Locate the cell with the specified text and output its [X, Y] center coordinate. 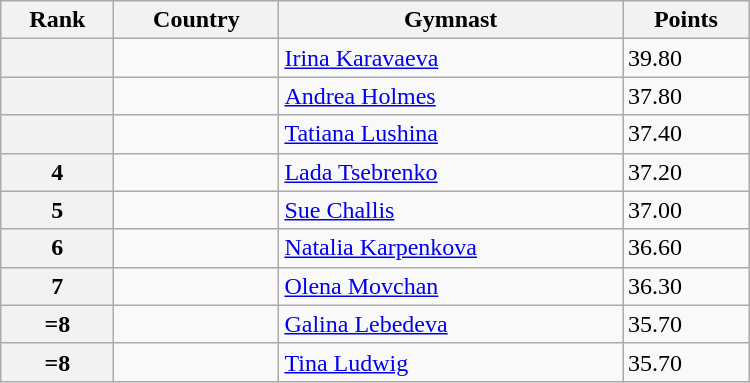
5 [58, 210]
37.40 [686, 134]
Tina Ludwig [451, 362]
4 [58, 172]
39.80 [686, 58]
Andrea Holmes [451, 96]
7 [58, 286]
37.00 [686, 210]
Rank [58, 20]
36.60 [686, 248]
Galina Lebedeva [451, 324]
Irina Karavaeva [451, 58]
6 [58, 248]
37.20 [686, 172]
Natalia Karpenkova [451, 248]
Points [686, 20]
Olena Movchan [451, 286]
37.80 [686, 96]
36.30 [686, 286]
Gymnast [451, 20]
Lada Tsebrenko [451, 172]
Country [196, 20]
Tatiana Lushina [451, 134]
Sue Challis [451, 210]
